Output the [X, Y] coordinate of the center of the cell containing the given text.  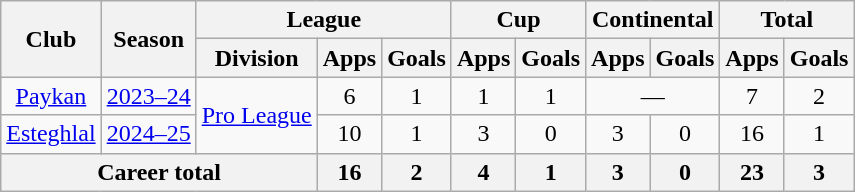
Cup [518, 20]
Esteghlal [51, 134]
10 [349, 134]
Season [148, 39]
Division [256, 58]
Pro League [256, 115]
2024–25 [148, 134]
7 [752, 96]
Career total [159, 172]
Total [787, 20]
6 [349, 96]
League [324, 20]
Paykan [51, 96]
— [653, 96]
4 [483, 172]
Continental [653, 20]
23 [752, 172]
2023–24 [148, 96]
Club [51, 39]
